Capture the cell that displays the provided text and extract its [x, y] central coordinate. 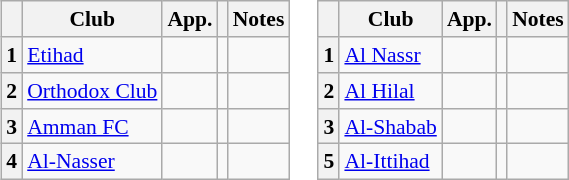
Al Hilal [390, 91]
Etihad [92, 55]
Al-Ittihad [390, 162]
Al Nassr [390, 55]
Al-Nasser [92, 162]
Amman FC [92, 126]
Al-Shabab [390, 126]
5 [328, 162]
4 [12, 162]
Orthodox Club [92, 91]
